Return (x, y) of the center of cell containing provided text 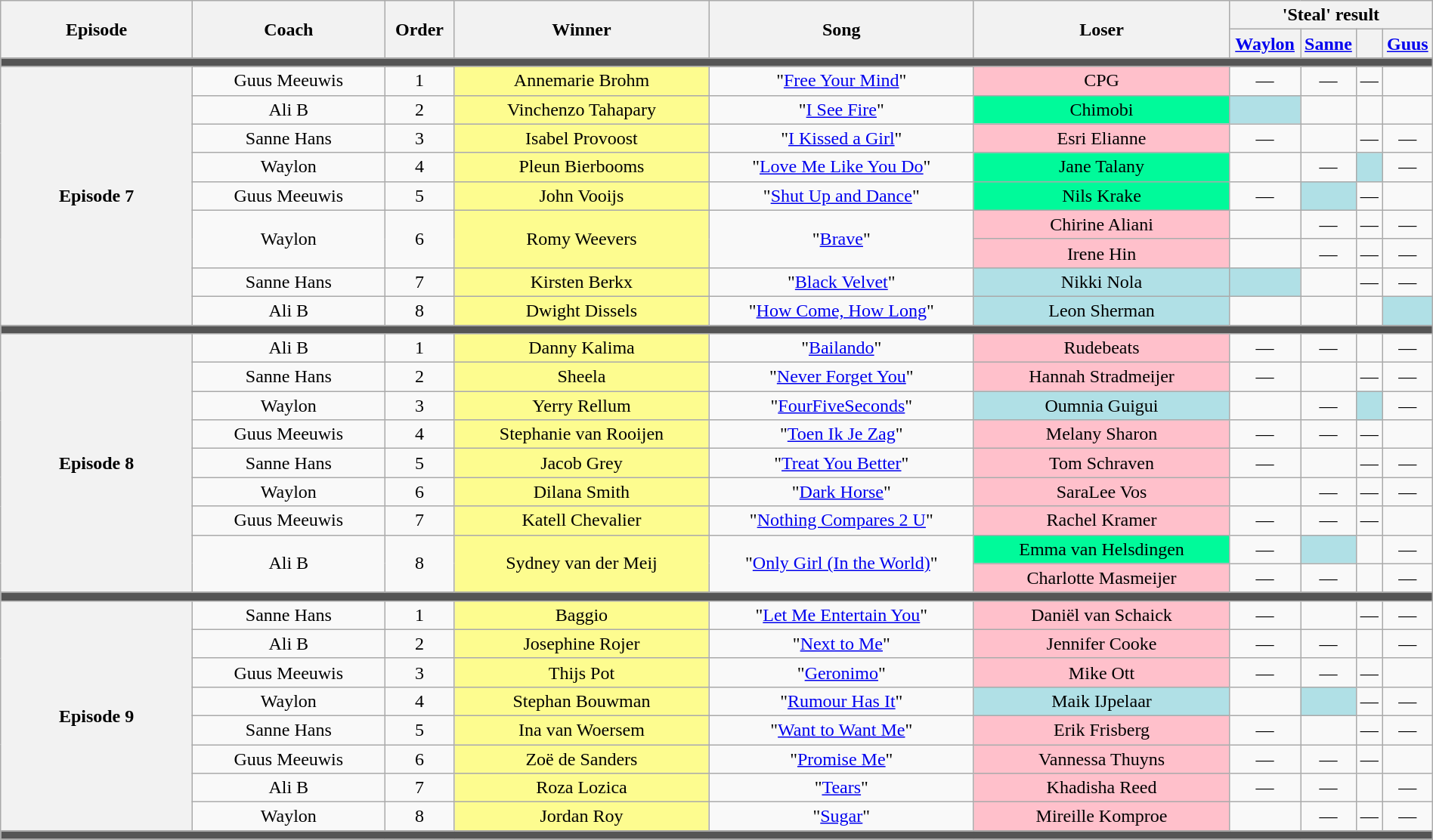
"Free Your Mind" (841, 81)
Stephanie van Rooijen (582, 434)
Pleun Bierbooms (582, 167)
Mireille Komproe (1101, 817)
"Geronimo" (841, 672)
Sydney van der Meij (582, 564)
Katell Chevalier (582, 520)
Winner (582, 29)
Hannah Stradmeijer (1101, 377)
Rudebeats (1101, 348)
Romy Weevers (582, 239)
Nils Krake (1101, 196)
John Vooijs (582, 196)
Josephine Rojer (582, 644)
Oumnia Guigui (1101, 406)
Daniël van Schaick (1101, 615)
Vannessa Thuyns (1101, 759)
Order (419, 29)
Ina van Woersem (582, 730)
"Toen Ik Je Zag" (841, 434)
Song (841, 29)
SaraLee Vos (1101, 492)
Episode 7 (97, 196)
Danny Kalima (582, 348)
'Steal' result (1332, 15)
"Promise Me" (841, 759)
"Treat You Better" (841, 463)
Kirsten Berkx (582, 282)
Thijs Pot (582, 672)
Guus (1407, 44)
Rachel Kramer (1101, 520)
Charlotte Masmeijer (1101, 578)
"I See Fire" (841, 110)
"Shut Up and Dance" (841, 196)
Zoë de Sanders (582, 759)
Yerry Rellum (582, 406)
"Bailando" (841, 348)
"Only Girl (In the World)" (841, 564)
"Dark Horse" (841, 492)
"Next to Me" (841, 644)
Nikki Nola (1101, 282)
"Sugar" (841, 817)
"Rumour Has It" (841, 701)
Vinchenzo Tahapary (582, 110)
Jennifer Cooke (1101, 644)
"Want to Want Me" (841, 730)
Loser (1101, 29)
Tom Schraven (1101, 463)
Melany Sharon (1101, 434)
Emma van Helsdingen (1101, 549)
Chimobi (1101, 110)
Annemarie Brohm (582, 81)
"Nothing Compares 2 U" (841, 520)
Roza Lozica (582, 788)
"FourFiveSeconds" (841, 406)
"I Kissed a Girl" (841, 138)
"Black Velvet" (841, 282)
Episode (97, 29)
Coach (289, 29)
Mike Ott (1101, 672)
Sheela (582, 377)
Esri Elianne (1101, 138)
Leon Sherman (1101, 310)
"Let Me Entertain You" (841, 615)
Chirine Aliani (1101, 224)
Isabel Provoost (582, 138)
CPG (1101, 81)
Dilana Smith (582, 492)
Jordan Roy (582, 817)
"Never Forget You" (841, 377)
"Brave" (841, 239)
Episode 8 (97, 464)
Maik IJpelaar (1101, 701)
"Tears" (841, 788)
Khadisha Reed (1101, 788)
Erik Frisberg (1101, 730)
Jacob Grey (582, 463)
Stephan Bouwman (582, 701)
Episode 9 (97, 715)
"Love Me Like You Do" (841, 167)
Sanne (1329, 44)
Irene Hin (1101, 253)
"How Come, How Long" (841, 310)
Baggio (582, 615)
Dwight Dissels (582, 310)
Jane Talany (1101, 167)
